Pinpoint the cell where the given text exists, returning its [x, y] midpoint coordinate. 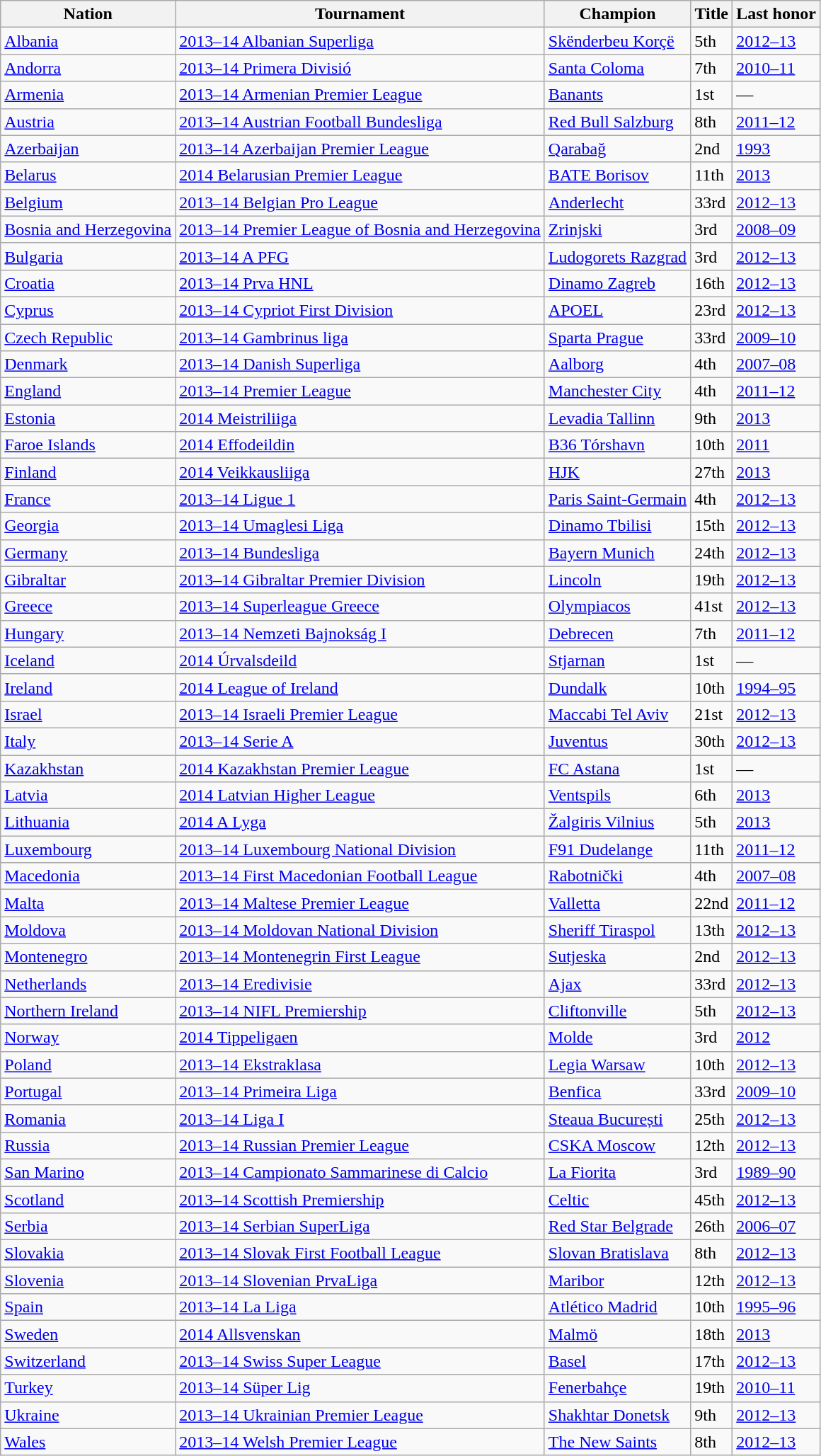
Sweden [88, 1334]
Faroe Islands [88, 445]
Cliftonville [617, 1011]
Molde [617, 1038]
2013–14 Bundesliga [360, 553]
Lincoln [617, 580]
16th [712, 283]
2013–14 Süper Lig [360, 1388]
Ukraine [88, 1415]
2014 Meistriliiga [360, 418]
2013–14 Liga I [360, 1118]
2014 League of Ireland [360, 687]
Azerbaijan [88, 149]
2013–14 Scottish Premiership [360, 1200]
Belarus [88, 176]
2013–14 Primeira Liga [360, 1091]
England [88, 391]
2014 Belarusian Premier League [360, 176]
Iceland [88, 660]
Slovenia [88, 1280]
Rabotnički [617, 876]
Žalgiris Vilnius [617, 822]
2013–14 Campionato Sammarinese di Calcio [360, 1172]
21st [712, 714]
Malmö [617, 1334]
Red Bull Salzburg [617, 122]
Moldova [88, 930]
Skënderbeu Korçë [617, 41]
Georgia [88, 526]
2014 Allsvenskan [360, 1334]
Scotland [88, 1200]
Last honor [776, 14]
2013–14 Serie A [360, 741]
Dinamo Zagreb [617, 283]
2013–14 Cypriot First Division [360, 310]
1995–96 [776, 1307]
BATE Borisov [617, 176]
San Marino [88, 1172]
1994–95 [776, 687]
Atlético Madrid [617, 1307]
CSKA Moscow [617, 1145]
Title [712, 14]
Ventspils [617, 796]
Russia [88, 1145]
2013–14 Superleague Greece [360, 607]
2013–14 Danish Superliga [360, 365]
Qarabağ [617, 149]
2013–14 A PFG [360, 256]
15th [712, 526]
23rd [712, 310]
Sheriff Tiraspol [617, 930]
2011 [776, 445]
Germany [88, 553]
Estonia [88, 418]
2013–14 Luxembourg National Division [360, 849]
Macedonia [88, 876]
2013–14 Albanian Superliga [360, 41]
2013–14 Slovak First Football League [360, 1254]
2014 Úrvalsdeild [360, 660]
Slovan Bratislava [617, 1254]
Maccabi Tel Aviv [617, 714]
Gibraltar [88, 580]
Cyprus [88, 310]
2013–14 Swiss Super League [360, 1361]
2014 Kazakhstan Premier League [360, 768]
6th [712, 796]
Basel [617, 1361]
27th [712, 472]
Norway [88, 1038]
Kazakhstan [88, 768]
18th [712, 1334]
Northern Ireland [88, 1011]
2013–14 La Liga [360, 1307]
Croatia [88, 283]
Fenerbahçe [617, 1388]
2013–14 Eredivisie [360, 984]
Andorra [88, 68]
Champion [617, 14]
France [88, 499]
Santa Coloma [617, 68]
2013–14 Serbian SuperLiga [360, 1227]
Anderlecht [617, 202]
Levadia Tallinn [617, 418]
2013–14 Welsh Premier League [360, 1442]
Dinamo Tbilisi [617, 526]
2012 [776, 1038]
Nation [88, 14]
Celtic [617, 1200]
Zrinjski [617, 229]
Spain [88, 1307]
Bayern Munich [617, 553]
Aalborg [617, 365]
2013–14 Ligue 1 [360, 499]
2013–14 Armenian Premier League [360, 95]
Austria [88, 122]
Juventus [617, 741]
2013–14 Ukrainian Premier League [360, 1415]
2014 Latvian Higher League [360, 796]
Hungary [88, 634]
Red Star Belgrade [617, 1227]
APOEL [617, 310]
Malta [88, 903]
1993 [776, 149]
2013–14 Prva HNL [360, 283]
B36 Tórshavn [617, 445]
24th [712, 553]
Ajax [617, 984]
La Fiorita [617, 1172]
2013–14 Gibraltar Premier Division [360, 580]
2014 A Lyga [360, 822]
Wales [88, 1442]
Italy [88, 741]
2013–14 Ekstraklasa [360, 1065]
FC Astana [617, 768]
2013–14 Israeli Premier League [360, 714]
Luxembourg [88, 849]
30th [712, 741]
HJK [617, 472]
13th [712, 930]
2013–14 Montenegrin First League [360, 957]
Tournament [360, 14]
Valletta [617, 903]
2013–14 Maltese Premier League [360, 903]
Turkey [88, 1388]
Ludogorets Razgrad [617, 256]
2006–07 [776, 1227]
Greece [88, 607]
2013–14 Austrian Football Bundesliga [360, 122]
Israel [88, 714]
2014 Effodeildin [360, 445]
2013–14 Premier League of Bosnia and Herzegovina [360, 229]
2013–14 Primera Divisió [360, 68]
26th [712, 1227]
2013–14 Gambrinus liga [360, 338]
F91 Dudelange [617, 849]
Stjarnan [617, 660]
2013–14 Nemzeti Bajnokság I [360, 634]
1989–90 [776, 1172]
22nd [712, 903]
2013–14 NIFL Premiership [360, 1011]
2013–14 Azerbaijan Premier League [360, 149]
Denmark [88, 365]
2013–14 Moldovan National Division [360, 930]
Portugal [88, 1091]
Lithuania [88, 822]
Benfica [617, 1091]
2013–14 Umaglesi Liga [360, 526]
2014 Tippeligaen [360, 1038]
Paris Saint-Germain [617, 499]
Romania [88, 1118]
17th [712, 1361]
2014 Veikkausliiga [360, 472]
Bosnia and Herzegovina [88, 229]
Dundalk [617, 687]
Banants [617, 95]
Finland [88, 472]
Bulgaria [88, 256]
Montenegro [88, 957]
Legia Warsaw [617, 1065]
Sutjeska [617, 957]
Latvia [88, 796]
2013–14 Premier League [360, 391]
The New Saints [617, 1442]
Shakhtar Donetsk [617, 1415]
Belgium [88, 202]
Serbia [88, 1227]
Steaua București [617, 1118]
Maribor [617, 1280]
Poland [88, 1065]
2008–09 [776, 229]
Czech Republic [88, 338]
25th [712, 1118]
2013–14 Russian Premier League [360, 1145]
2013–14 Belgian Pro League [360, 202]
Manchester City [617, 391]
Sparta Prague [617, 338]
Albania [88, 41]
Slovakia [88, 1254]
Olympiacos [617, 607]
41st [712, 607]
Ireland [88, 687]
2013–14 First Macedonian Football League [360, 876]
45th [712, 1200]
Debrecen [617, 634]
Armenia [88, 95]
Netherlands [88, 984]
Switzerland [88, 1361]
2013–14 Slovenian PrvaLiga [360, 1280]
